Capture the cell that displays the provided text and extract its (x, y) central coordinate. 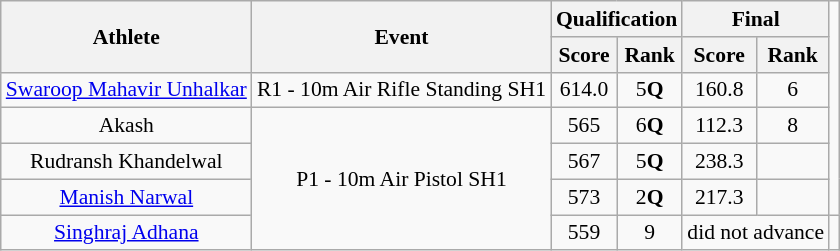
did not advance (756, 233)
559 (584, 233)
6Q (650, 126)
8 (792, 126)
Final (756, 19)
Qualification (616, 19)
6 (792, 90)
238.3 (719, 162)
9 (650, 233)
160.8 (719, 90)
Rudransh Khandelwal (126, 162)
217.3 (719, 197)
Akash (126, 126)
614.0 (584, 90)
Manish Narwal (126, 197)
565 (584, 126)
Singhraj Adhana (126, 233)
R1 - 10m Air Rifle Standing SH1 (402, 90)
P1 - 10m Air Pistol SH1 (402, 179)
Event (402, 36)
Swaroop Mahavir Unhalkar (126, 90)
112.3 (719, 126)
Athlete (126, 36)
567 (584, 162)
2Q (650, 197)
573 (584, 197)
